Locate the cell with the specified text and output its (x, y) center coordinate. 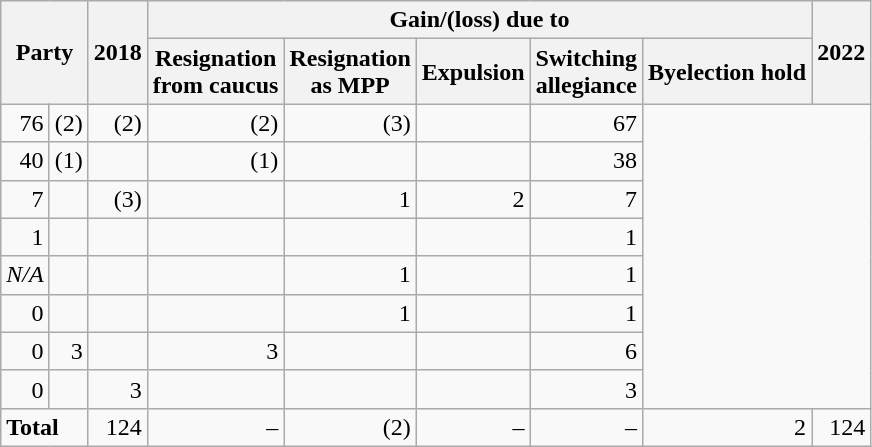
Gain/(loss) due to (479, 20)
Party (44, 52)
Resignationfrom caucus (216, 72)
40 (25, 161)
38 (586, 161)
Resignationas MPP (350, 72)
6 (586, 351)
Expulsion (473, 72)
Total (44, 427)
76 (25, 123)
Switchingallegiance (586, 72)
N/A (25, 275)
67 (586, 123)
2018 (118, 52)
Byelection hold (728, 72)
2022 (842, 52)
